Determine the (X, Y) coordinate at the center of the cell enclosing the given text.  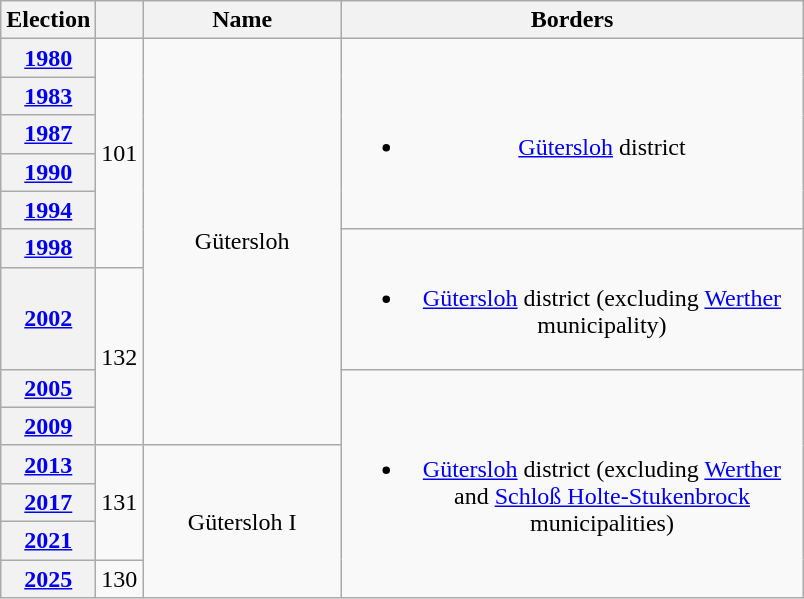
2025 (48, 579)
Name (242, 20)
Gütersloh district (572, 134)
1990 (48, 172)
2002 (48, 318)
2021 (48, 540)
1998 (48, 248)
2013 (48, 464)
Gütersloh district (excluding Werther and Schloß Holte-Stukenbrock municipalities) (572, 483)
2017 (48, 502)
1983 (48, 96)
Gütersloh (242, 242)
1994 (48, 210)
131 (120, 502)
2009 (48, 426)
Election (48, 20)
1980 (48, 58)
Borders (572, 20)
130 (120, 579)
Gütersloh district (excluding Werther municipality) (572, 299)
2005 (48, 388)
1987 (48, 134)
Gütersloh I (242, 521)
132 (120, 356)
101 (120, 153)
